Return the (X, Y) coordinate for the center point of the cell that contains the specified text.  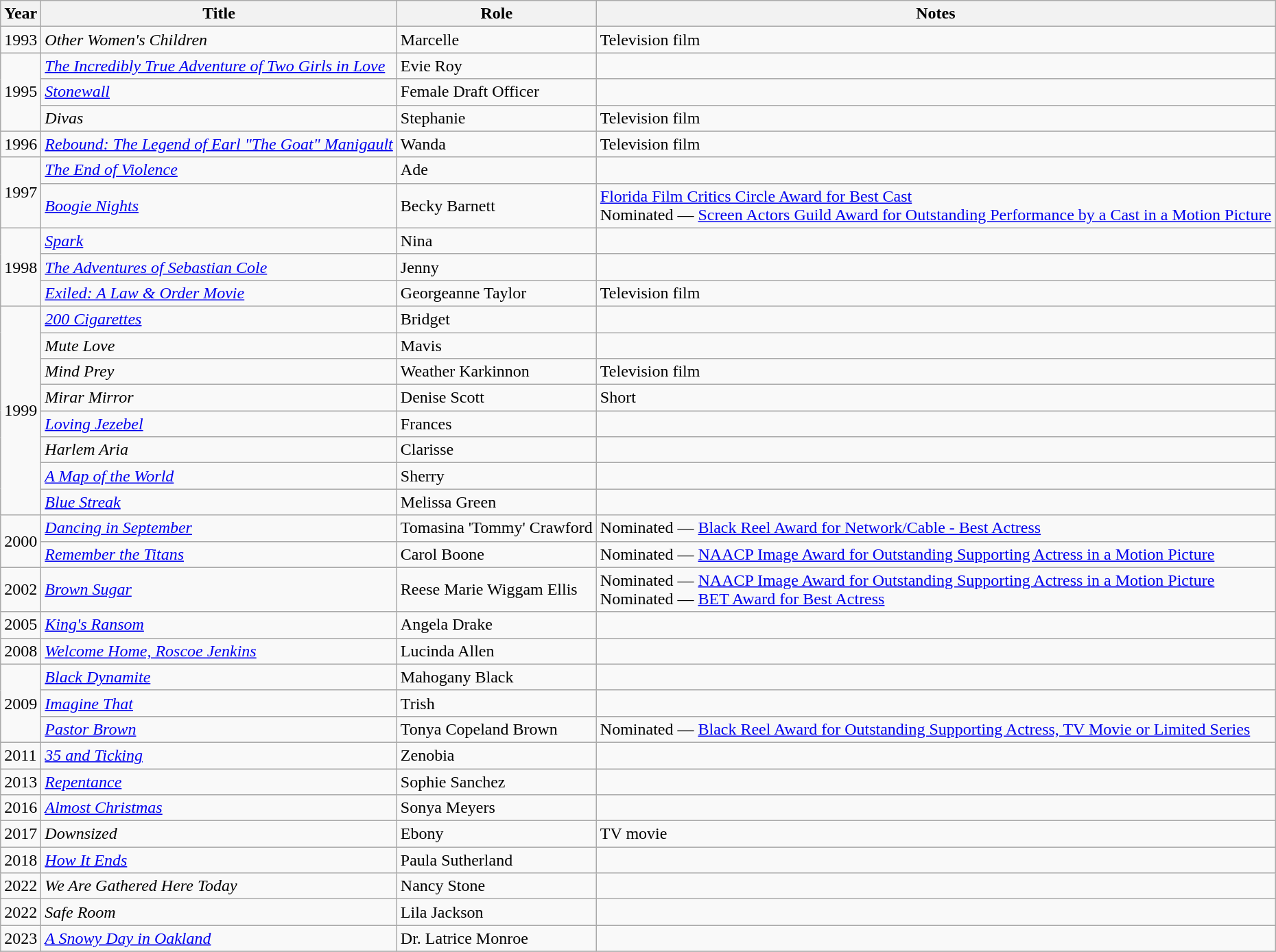
Nominated — NAACP Image Award for Outstanding Supporting Actress in a Motion PictureNominated — BET Award for Best Actress (936, 590)
King's Ransom (220, 625)
A Map of the World (220, 476)
Short (936, 398)
Angela Drake (497, 625)
Evie Roy (497, 66)
Nina (497, 241)
How It Ends (220, 860)
Nominated — NAACP Image Award for Outstanding Supporting Actress in a Motion Picture (936, 554)
Year (21, 14)
1995 (21, 92)
Carol Boone (497, 554)
Dr. Latrice Monroe (497, 938)
Lucinda Allen (497, 651)
Sophie Sanchez (497, 781)
Remember the Titans (220, 554)
2017 (21, 834)
Nominated — Black Reel Award for Outstanding Supporting Actress, TV Movie or Limited Series (936, 729)
Mind Prey (220, 372)
Imagine That (220, 703)
1993 (21, 40)
Boogie Nights (220, 206)
2018 (21, 860)
Wanda (497, 144)
Black Dynamite (220, 677)
The Incredibly True Adventure of Two Girls in Love (220, 66)
Mute Love (220, 345)
2013 (21, 781)
Tomasina 'Tommy' Crawford (497, 528)
35 and Ticking (220, 755)
Zenobia (497, 755)
Brown Sugar (220, 590)
Weather Karkinnon (497, 372)
Female Draft Officer (497, 92)
Stephanie (497, 118)
Dancing in September (220, 528)
Harlem Aria (220, 450)
Stonewall (220, 92)
Downsized (220, 834)
Pastor Brown (220, 729)
Tonya Copeland Brown (497, 729)
Exiled: A Law & Order Movie (220, 293)
A Snowy Day in Oakland (220, 938)
Frances (497, 424)
Jenny (497, 267)
Trish (497, 703)
2002 (21, 590)
Florida Film Critics Circle Award for Best CastNominated — Screen Actors Guild Award for Outstanding Performance by a Cast in a Motion Picture (936, 206)
Almost Christmas (220, 808)
Mahogany Black (497, 677)
Bridget (497, 319)
Melissa Green (497, 502)
Sonya Meyers (497, 808)
Denise Scott (497, 398)
Lila Jackson (497, 912)
2009 (21, 703)
Mirar Mirror (220, 398)
Georgeanne Taylor (497, 293)
Becky Barnett (497, 206)
2011 (21, 755)
1999 (21, 410)
Repentance (220, 781)
Divas (220, 118)
1998 (21, 267)
Spark (220, 241)
Clarisse (497, 450)
Rebound: The Legend of Earl "The Goat" Manigault (220, 144)
Loving Jezebel (220, 424)
200 Cigarettes (220, 319)
Reese Marie Wiggam Ellis (497, 590)
The Adventures of Sebastian Cole (220, 267)
Nancy Stone (497, 886)
1996 (21, 144)
1997 (21, 192)
Mavis (497, 345)
2000 (21, 541)
Blue Streak (220, 502)
Title (220, 14)
2005 (21, 625)
Ebony (497, 834)
The End of Violence (220, 170)
Nominated — Black Reel Award for Network/Cable - Best Actress (936, 528)
Welcome Home, Roscoe Jenkins (220, 651)
2008 (21, 651)
2016 (21, 808)
Marcelle (497, 40)
Safe Room (220, 912)
Paula Sutherland (497, 860)
Sherry (497, 476)
Role (497, 14)
2023 (21, 938)
TV movie (936, 834)
Notes (936, 14)
Ade (497, 170)
We Are Gathered Here Today (220, 886)
Other Women's Children (220, 40)
